Capture the cell that displays the provided text and extract its [X, Y] central coordinate. 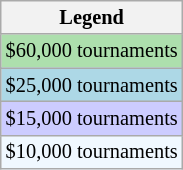
Legend [92, 17]
$25,000 tournaments [92, 85]
$15,000 tournaments [92, 118]
$10,000 tournaments [92, 152]
$60,000 tournaments [92, 51]
